Locate the cell with the specified text and output its (x, y) center coordinate. 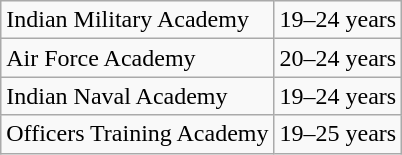
Officers Training Academy (138, 134)
20–24 years (338, 58)
Indian Naval Academy (138, 96)
Air Force Academy (138, 58)
Indian Military Academy (138, 20)
19–25 years (338, 134)
